Return the [X, Y] coordinate for the center point of the cell that contains the specified text.  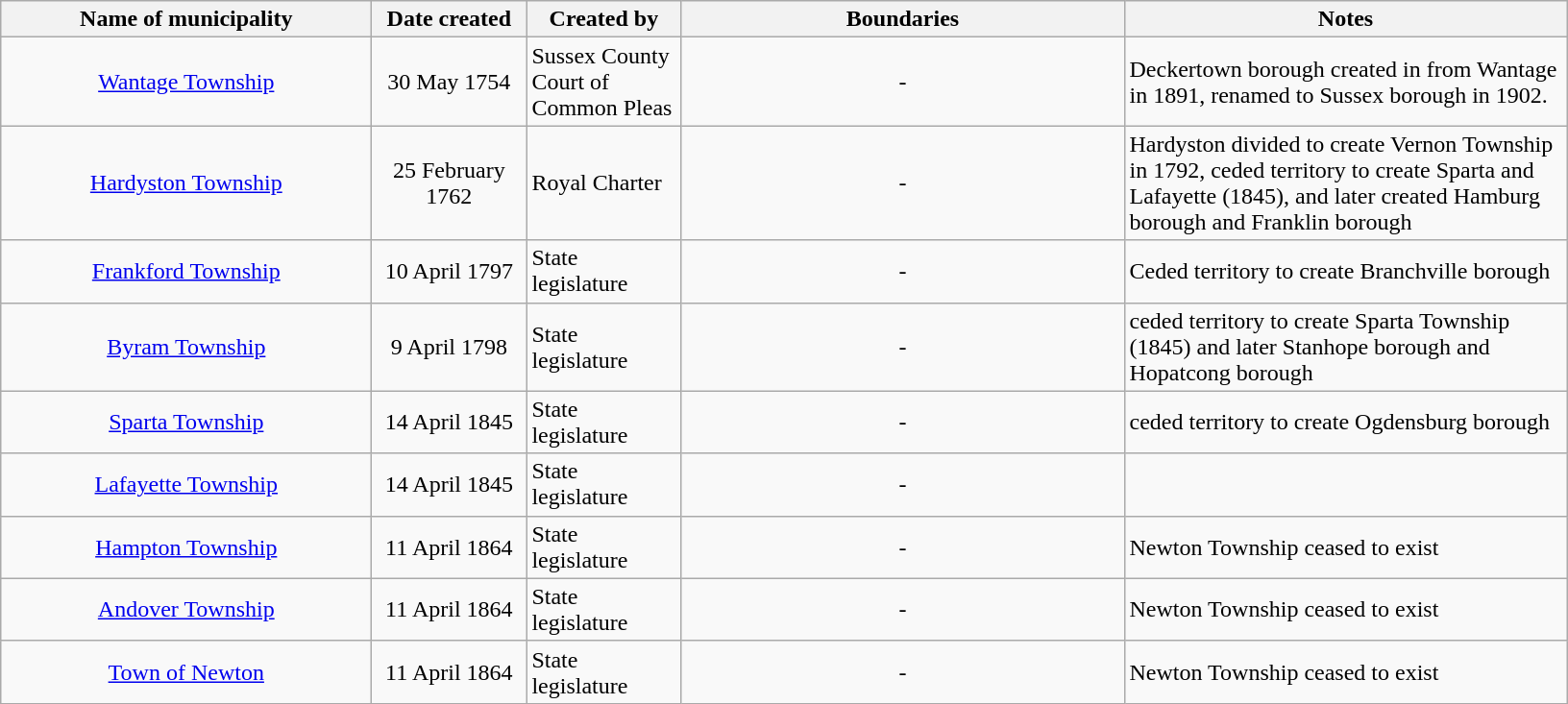
Byram Township [186, 347]
Notes [1345, 19]
Date created [450, 19]
Andover Township [186, 609]
ceded territory to create Ogdensburg borough [1345, 423]
Sussex County Court of Common Pleas [603, 82]
Hampton Township [186, 547]
Hardyston Township [186, 182]
9 April 1798 [450, 347]
Sparta Township [186, 423]
Lafayette Township [186, 484]
Boundaries [903, 19]
25 February 1762 [450, 182]
Frankford Township [186, 271]
Deckertown borough created in from Wantage in 1891, renamed to Sussex borough in 1902. [1345, 82]
Royal Charter [603, 182]
10 April 1797 [450, 271]
Created by [603, 19]
Name of municipality [186, 19]
ceded territory to create Sparta Township (1845) and later Stanhope borough and Hopatcong borough [1345, 347]
Town of Newton [186, 672]
30 May 1754 [450, 82]
Wantage Township [186, 82]
Ceded territory to create Branchville borough [1345, 271]
